Pinpoint the cell where the given text exists, returning its [X, Y] midpoint coordinate. 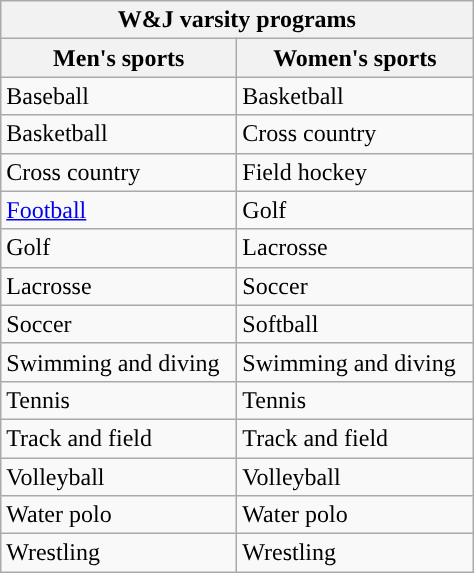
Softball [355, 324]
Men's sports [119, 58]
Field hockey [355, 172]
Baseball [119, 96]
Football [119, 210]
Women's sports [355, 58]
W&J varsity programs [237, 20]
